Return the [x, y] coordinate for the center point of the cell that contains the specified text.  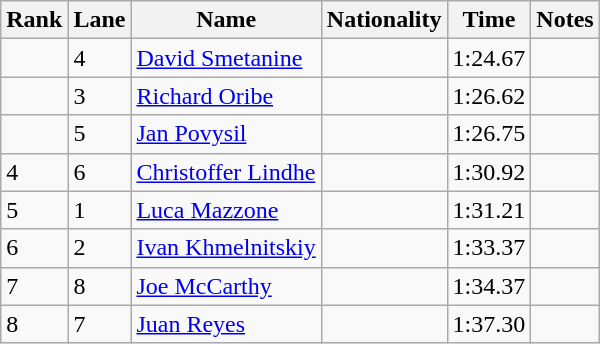
Name [226, 20]
Richard Oribe [226, 96]
1:26.62 [489, 96]
1:24.67 [489, 58]
Notes [565, 20]
Juan Reyes [226, 324]
Christoffer Lindhe [226, 172]
1:37.30 [489, 324]
2 [100, 248]
Ivan Khmelnitskiy [226, 248]
3 [100, 96]
1:33.37 [489, 248]
Luca Mazzone [226, 210]
1:31.21 [489, 210]
Time [489, 20]
1 [100, 210]
1:26.75 [489, 134]
1:34.37 [489, 286]
1:30.92 [489, 172]
Jan Povysil [226, 134]
Rank [34, 20]
Nationality [384, 20]
Lane [100, 20]
David Smetanine [226, 58]
Joe McCarthy [226, 286]
